Detect which cell encompasses the target text, then output its (x, y) center coordinate. 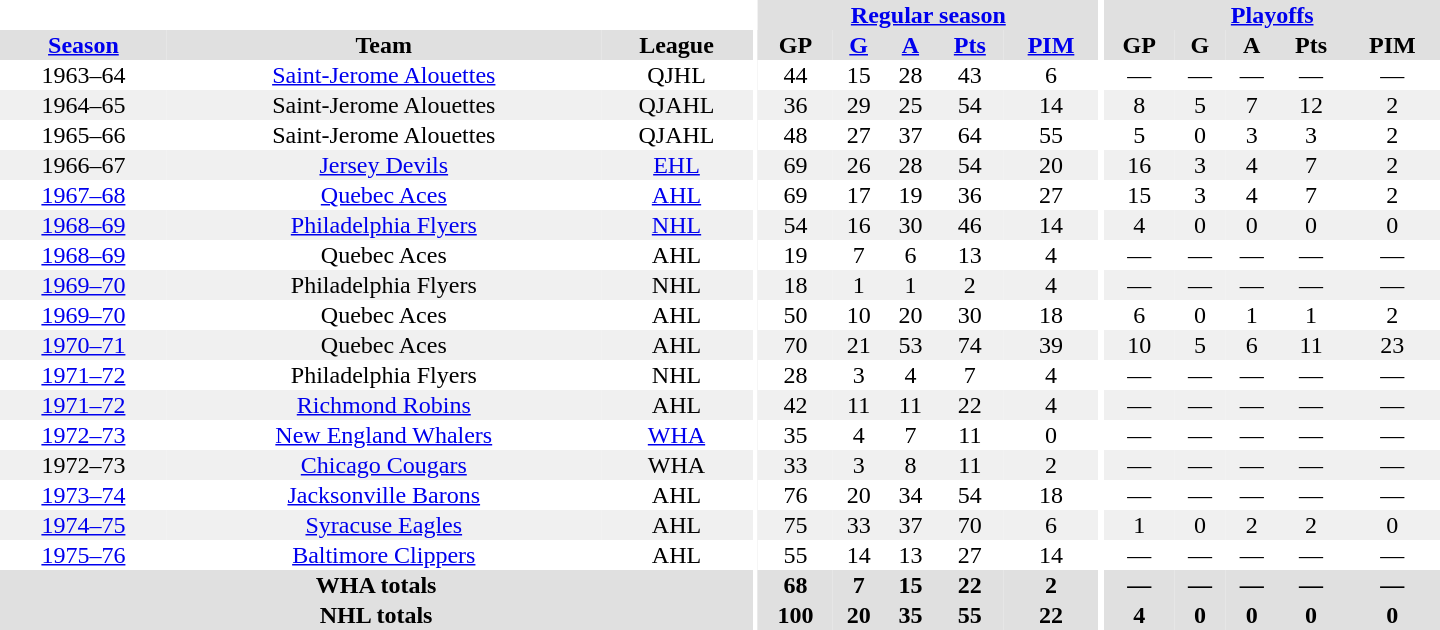
42 (796, 405)
Playoffs (1272, 15)
Richmond Robins (384, 405)
1970–71 (84, 345)
QJHL (677, 75)
Chicago Cougars (384, 465)
29 (859, 105)
50 (796, 315)
25 (911, 105)
1966–67 (84, 165)
17 (859, 195)
44 (796, 75)
1974–75 (84, 525)
34 (911, 495)
43 (970, 75)
NHL totals (376, 615)
21 (859, 345)
Jersey Devils (384, 165)
39 (1050, 345)
75 (796, 525)
Season (84, 45)
74 (970, 345)
1964–65 (84, 105)
1975–76 (84, 555)
1967–68 (84, 195)
48 (796, 135)
1963–64 (84, 75)
Team (384, 45)
26 (859, 165)
64 (970, 135)
New England Whalers (384, 435)
Jacksonville Barons (384, 495)
76 (796, 495)
68 (796, 585)
Syracuse Eagles (384, 525)
53 (911, 345)
Regular season (928, 15)
1973–74 (84, 495)
EHL (677, 165)
12 (1312, 105)
League (677, 45)
46 (970, 225)
23 (1392, 345)
100 (796, 615)
WHA totals (376, 585)
1965–66 (84, 135)
Baltimore Clippers (384, 555)
